Capture the cell that displays the provided text and extract its (x, y) central coordinate. 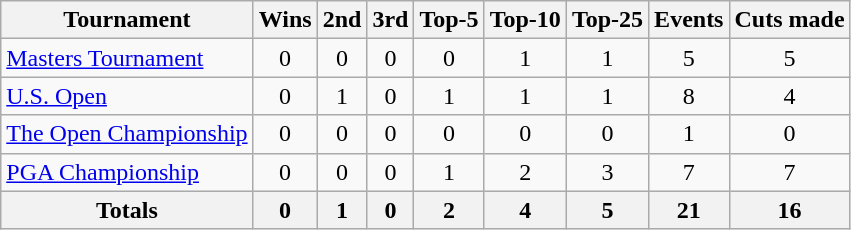
Events (689, 20)
Top-10 (525, 20)
PGA Championship (127, 172)
Cuts made (790, 20)
The Open Championship (127, 134)
Top-5 (449, 20)
Tournament (127, 20)
U.S. Open (127, 96)
Wins (285, 20)
2nd (342, 20)
Totals (127, 210)
16 (790, 210)
8 (689, 96)
Top-25 (607, 20)
3 (607, 172)
Masters Tournament (127, 58)
21 (689, 210)
3rd (390, 20)
